Return the [X, Y] coordinate for the center point of the cell that contains the specified text.  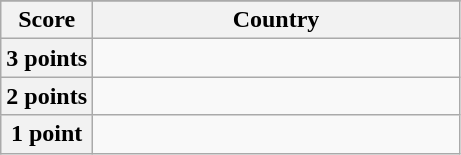
3 points [47, 58]
2 points [47, 96]
Country [276, 20]
1 point [47, 134]
Score [47, 20]
